Provide the (X, Y) coordinate of the cell's center where the given text is located.  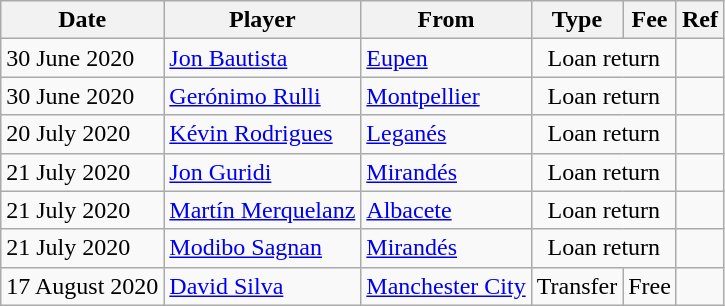
Gerónimo Rulli (262, 96)
Modibo Sagnan (262, 248)
Leganés (446, 134)
Jon Guridi (262, 172)
Martín Merquelanz (262, 210)
Eupen (446, 58)
Type (577, 20)
Transfer (577, 286)
Fee (650, 20)
Ref (700, 20)
Jon Bautista (262, 58)
Player (262, 20)
20 July 2020 (82, 134)
Manchester City (446, 286)
Albacete (446, 210)
From (446, 20)
Date (82, 20)
Montpellier (446, 96)
Kévin Rodrigues (262, 134)
17 August 2020 (82, 286)
Free (650, 286)
David Silva (262, 286)
